Return the (x, y) coordinate for the center point of the cell that contains the specified text.  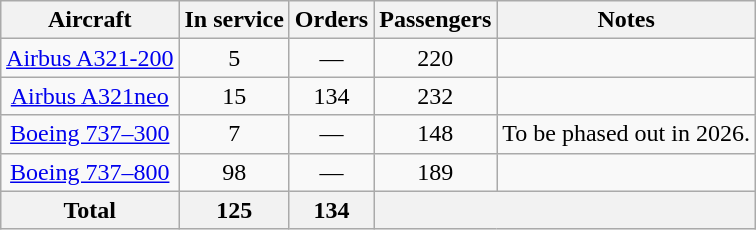
Airbus A321-200 (90, 58)
Boeing 737–800 (90, 172)
Orders (331, 20)
5 (234, 58)
Passengers (436, 20)
189 (436, 172)
Boeing 737–300 (90, 134)
Total (90, 210)
7 (234, 134)
232 (436, 96)
220 (436, 58)
Aircraft (90, 20)
98 (234, 172)
15 (234, 96)
148 (436, 134)
125 (234, 210)
Notes (626, 20)
Airbus A321neo (90, 96)
In service (234, 20)
To be phased out in 2026. (626, 134)
